Find where the given text appears and provide that cell's center as [x, y] coordinate. 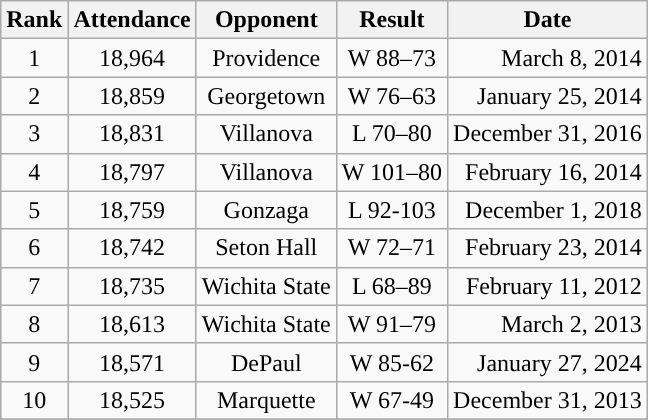
March 8, 2014 [548, 58]
5 [34, 210]
Result [392, 20]
Rank [34, 20]
Date [548, 20]
1 [34, 58]
6 [34, 248]
February 16, 2014 [548, 172]
9 [34, 362]
W 91–79 [392, 324]
W 67-49 [392, 400]
L 70–80 [392, 134]
December 31, 2016 [548, 134]
Seton Hall [266, 248]
Attendance [132, 20]
18,525 [132, 400]
January 27, 2024 [548, 362]
March 2, 2013 [548, 324]
7 [34, 286]
18,797 [132, 172]
3 [34, 134]
February 11, 2012 [548, 286]
December 1, 2018 [548, 210]
Georgetown [266, 96]
Marquette [266, 400]
4 [34, 172]
18,613 [132, 324]
18,571 [132, 362]
DePaul [266, 362]
February 23, 2014 [548, 248]
W 85-62 [392, 362]
18,859 [132, 96]
Opponent [266, 20]
January 25, 2014 [548, 96]
W 72–71 [392, 248]
W 101–80 [392, 172]
18,742 [132, 248]
18,759 [132, 210]
Gonzaga [266, 210]
18,964 [132, 58]
L 92-103 [392, 210]
2 [34, 96]
18,735 [132, 286]
Providence [266, 58]
December 31, 2013 [548, 400]
W 88–73 [392, 58]
10 [34, 400]
18,831 [132, 134]
W 76–63 [392, 96]
8 [34, 324]
L 68–89 [392, 286]
